Pinpoint the cell where the given text exists, returning its [x, y] midpoint coordinate. 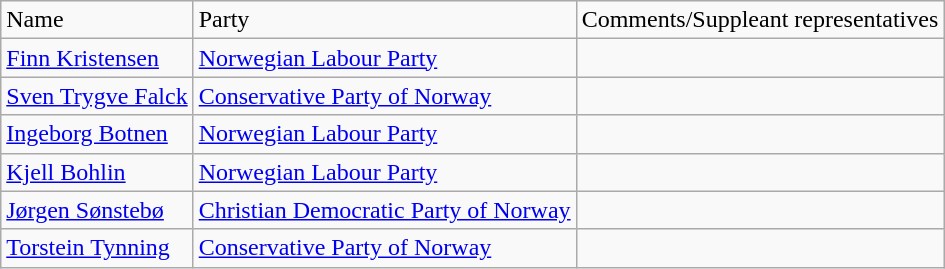
Sven Trygve Falck [97, 96]
Torstein Tynning [97, 248]
Finn Kristensen [97, 58]
Name [97, 20]
Christian Democratic Party of Norway [384, 210]
Comments/Suppleant representatives [760, 20]
Kjell Bohlin [97, 172]
Jørgen Sønstebø [97, 210]
Party [384, 20]
Ingeborg Botnen [97, 134]
